Extract the [X, Y] coordinate from the center of the cell holding the provided text.  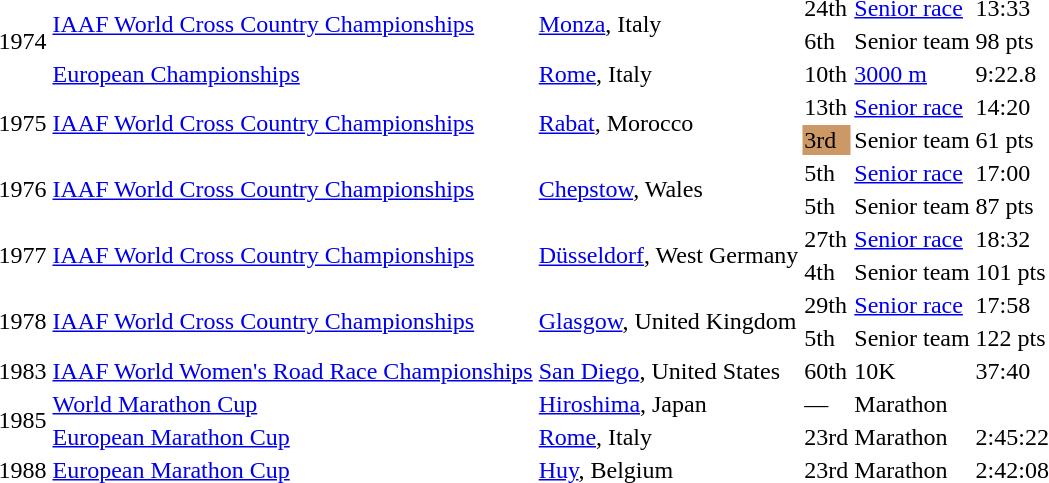
10th [826, 74]
Düsseldorf, West Germany [668, 256]
13th [826, 107]
60th [826, 371]
— [826, 404]
World Marathon Cup [292, 404]
IAAF World Women's Road Race Championships [292, 371]
3000 m [912, 74]
Rabat, Morocco [668, 124]
San Diego, United States [668, 371]
10K [912, 371]
3rd [826, 140]
Chepstow, Wales [668, 190]
27th [826, 239]
European Marathon Cup [292, 437]
European Championships [292, 74]
4th [826, 272]
29th [826, 305]
Hiroshima, Japan [668, 404]
Glasgow, United Kingdom [668, 322]
6th [826, 41]
23rd [826, 437]
